Determine the (X, Y) coordinate at the center of the cell enclosing the given text.  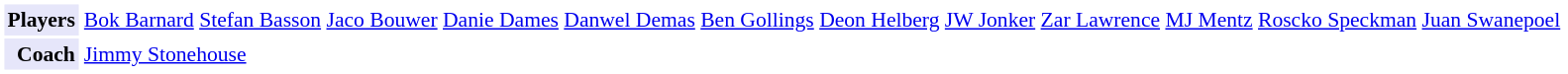
Coach (41, 54)
Players (41, 20)
Jimmy Stonehouse (822, 54)
